Find where the given text appears and provide that cell's center as [x, y] coordinate. 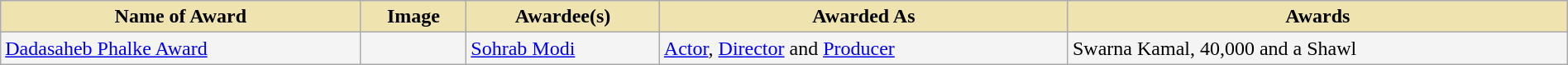
Awarded As [863, 17]
Awardee(s) [563, 17]
Swarna Kamal, 40,000 and a Shawl [1317, 48]
Dadasaheb Phalke Award [180, 48]
Name of Award [180, 17]
Image [414, 17]
Sohrab Modi [563, 48]
Actor, Director and Producer [863, 48]
Awards [1317, 17]
